Scan for the cell matching the given text and deliver its (X, Y) coordinate at center. 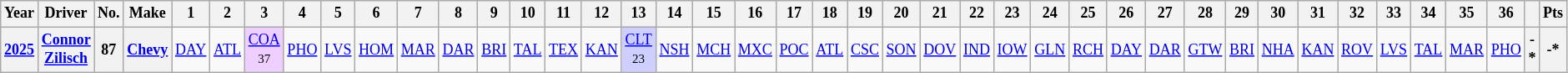
25 (1088, 13)
NHA (1278, 50)
GTW (1205, 50)
29 (1243, 13)
33 (1393, 13)
87 (108, 50)
26 (1126, 13)
36 (1506, 13)
HOM (377, 50)
6 (377, 13)
4 (302, 13)
2 (228, 13)
IOW (1013, 50)
10 (528, 13)
15 (714, 13)
RCH (1088, 50)
TEX (564, 50)
19 (866, 13)
24 (1050, 13)
18 (830, 13)
17 (794, 13)
20 (901, 13)
Year (20, 13)
Connor Zilisch (65, 50)
SON (901, 50)
16 (755, 13)
14 (674, 13)
31 (1318, 13)
9 (494, 13)
GLN (1050, 50)
11 (564, 13)
28 (1205, 13)
27 (1164, 13)
MCH (714, 50)
No. (108, 13)
2025 (20, 50)
DOV (940, 50)
NSH (674, 50)
23 (1013, 13)
Make (148, 13)
ROV (1358, 50)
13 (639, 13)
3 (264, 13)
Driver (65, 13)
CLT23 (639, 50)
21 (940, 13)
CSC (866, 50)
Pts (1553, 13)
POC (794, 50)
22 (977, 13)
30 (1278, 13)
8 (459, 13)
Chevy (148, 50)
32 (1358, 13)
7 (418, 13)
12 (601, 13)
IND (977, 50)
MXC (755, 50)
COA37 (264, 50)
5 (339, 13)
34 (1428, 13)
1 (191, 13)
35 (1467, 13)
